For the text-containing cell, return its midpoint in (X, Y) coordinate format. 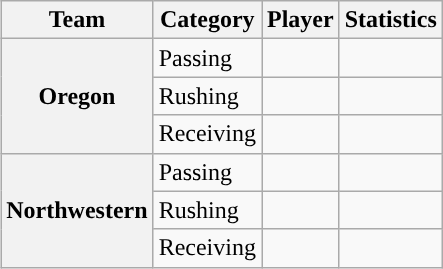
Statistics (390, 20)
Category (207, 20)
Player (301, 20)
Northwestern (77, 210)
Oregon (77, 96)
Team (77, 20)
